From the cell containing the given text, extract its center point as [X, Y] coordinate. 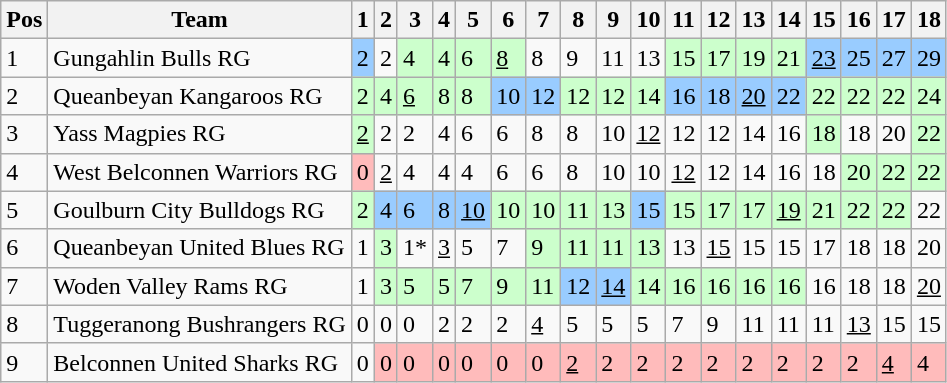
25 [858, 58]
Yass Magpies RG [200, 134]
Queanbeyan United Blues RG [200, 248]
1* [414, 248]
29 [928, 58]
West Belconnen Warriors RG [200, 172]
Pos [24, 20]
27 [894, 58]
24 [928, 96]
Goulburn City Bulldogs RG [200, 210]
Woden Valley Rams RG [200, 286]
Queanbeyan Kangaroos RG [200, 96]
Gungahlin Bulls RG [200, 58]
Tuggeranong Bushrangers RG [200, 324]
Team [200, 20]
23 [824, 58]
Belconnen United Sharks RG [200, 362]
